Extract the [X, Y] coordinate from the center of the cell holding the provided text.  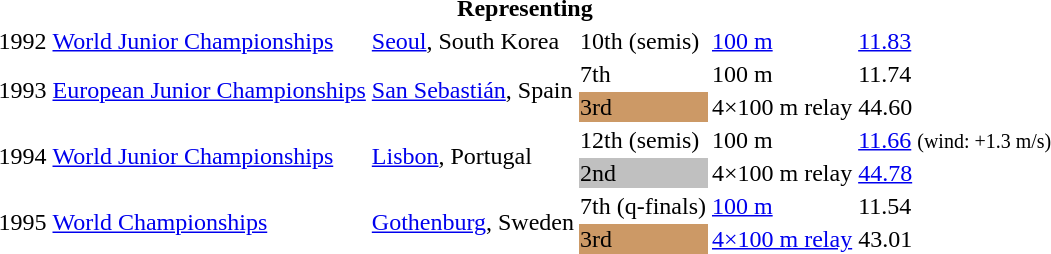
Lisbon, Portugal [472, 156]
2nd [644, 173]
7th [644, 74]
10th (semis) [644, 41]
European Junior Championships [209, 90]
World Championships [209, 222]
Gothenburg, Sweden [472, 222]
Seoul, South Korea [472, 41]
12th (semis) [644, 140]
San Sebastián, Spain [472, 90]
7th (q-finals) [644, 206]
